Return the [X, Y] coordinate for the center point of the cell that contains the specified text.  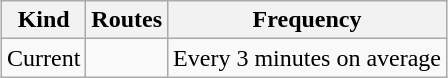
Kind [43, 20]
Frequency [308, 20]
Routes [127, 20]
Current [43, 58]
Every 3 minutes on average [308, 58]
